Locate the cell with the specified text and output its [x, y] center coordinate. 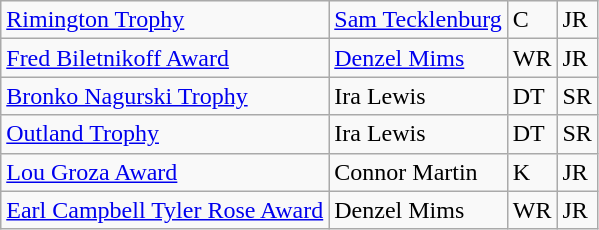
Lou Groza Award [165, 172]
Rimington Trophy [165, 20]
K [532, 172]
Fred Biletnikoff Award [165, 58]
Earl Campbell Tyler Rose Award [165, 210]
C [532, 20]
Bronko Nagurski Trophy [165, 96]
Sam Tecklenburg [418, 20]
Outland Trophy [165, 134]
Connor Martin [418, 172]
